Return (x, y) of the center of cell containing provided text 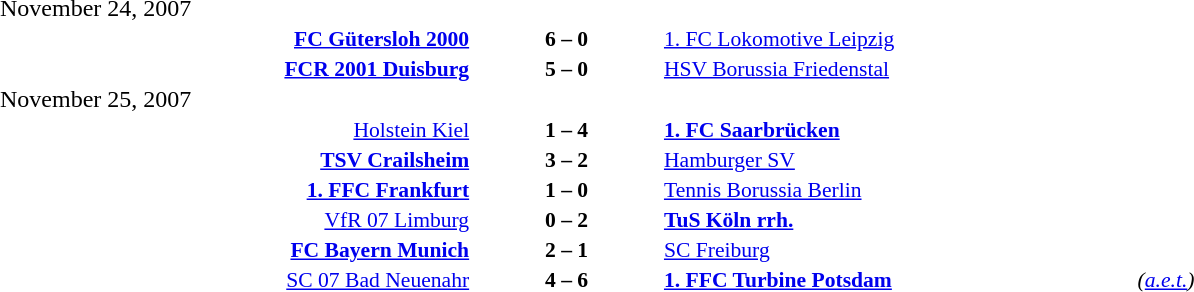
2 – 1 (566, 250)
6 – 0 (566, 38)
1. FC Saarbrücken (898, 130)
Hamburger SV (898, 160)
3 – 2 (566, 160)
1. FC Lokomotive Leipzig (898, 38)
0 – 2 (566, 220)
1 – 0 (566, 190)
SC Freiburg (898, 250)
HSV Borussia Friedenstal (898, 68)
1 – 4 (566, 130)
TuS Köln rrh. (898, 220)
5 – 0 (566, 68)
Tennis Borussia Berlin (898, 190)
